Pinpoint the cell where the given text exists, returning its [X, Y] midpoint coordinate. 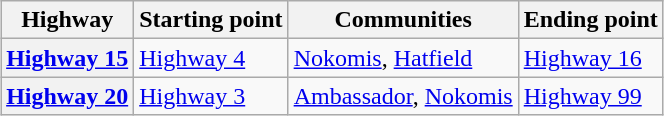
Nokomis, Hatfield [403, 58]
Communities [403, 20]
Highway 3 [211, 96]
Highway 16 [590, 58]
Ending point [590, 20]
Highway 20 [68, 96]
Highway 15 [68, 58]
Highway [68, 20]
Ambassador, Nokomis [403, 96]
Highway 99 [590, 96]
Starting point [211, 20]
Highway 4 [211, 58]
